Extract the (x, y) coordinate from the center of the cell holding the provided text.  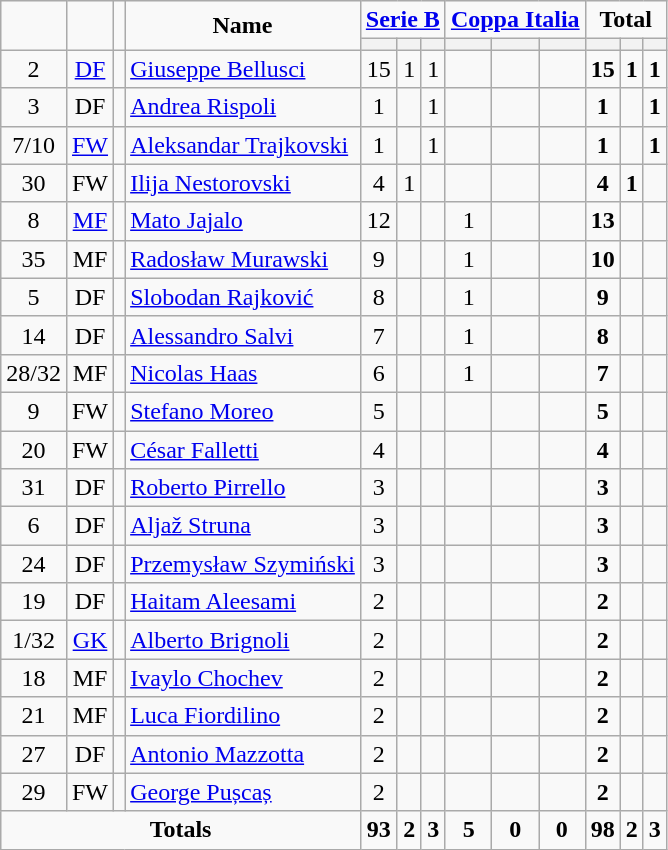
GK (90, 640)
Radosław Murawski (243, 259)
7/10 (34, 145)
Ivaylo Chochev (243, 678)
30 (34, 183)
Luca Fiordilino (243, 716)
98 (602, 830)
1/32 (34, 640)
14 (34, 335)
31 (34, 488)
Total (626, 20)
Totals (181, 830)
12 (378, 221)
George Pușcaș (243, 792)
93 (378, 830)
Roberto Pirrello (243, 488)
Alessandro Salvi (243, 335)
Coppa Italia (515, 20)
24 (34, 564)
27 (34, 754)
Mato Jajalo (243, 221)
Giuseppe Bellusci (243, 69)
35 (34, 259)
Haitam Aleesami (243, 602)
Przemysław Szymiński (243, 564)
Name (243, 26)
Serie B (402, 20)
Aljaž Struna (243, 526)
Alberto Brignoli (243, 640)
19 (34, 602)
13 (602, 221)
29 (34, 792)
Slobodan Rajković (243, 297)
Stefano Moreo (243, 411)
18 (34, 678)
Aleksandar Trajkovski (243, 145)
César Falletti (243, 449)
10 (602, 259)
Andrea Rispoli (243, 107)
Nicolas Haas (243, 373)
20 (34, 449)
21 (34, 716)
Ilija Nestorovski (243, 183)
28/32 (34, 373)
Antonio Mazzotta (243, 754)
